Scan for the cell matching the given text and deliver its (x, y) coordinate at center. 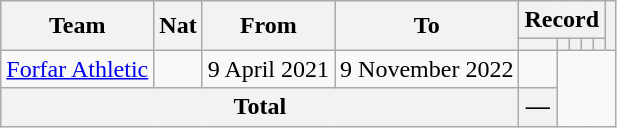
9 April 2021 (268, 69)
9 November 2022 (427, 69)
Record (562, 20)
Team (78, 26)
From (268, 26)
— (538, 107)
Forfar Athletic (78, 69)
Total (260, 107)
To (427, 26)
Nat (178, 26)
